Locate the cell with the specified text and output its [x, y] center coordinate. 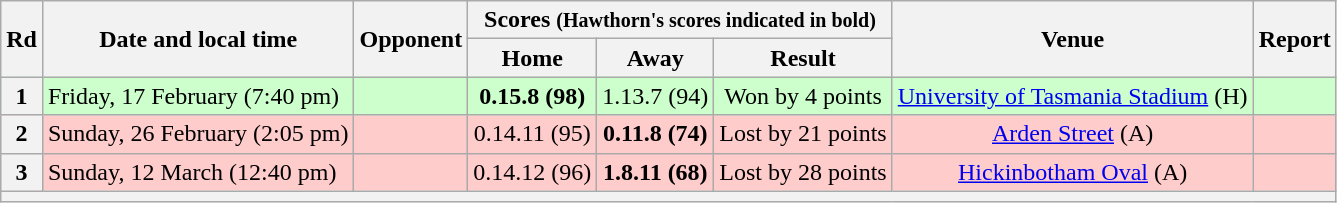
Won by 4 points [803, 96]
Hickinbotham Oval (A) [1072, 172]
1.13.7 (94) [656, 96]
Sunday, 26 February (2:05 pm) [198, 134]
Lost by 21 points [803, 134]
0.14.12 (96) [532, 172]
0.11.8 (74) [656, 134]
Friday, 17 February (7:40 pm) [198, 96]
1 [22, 96]
2 [22, 134]
Away [656, 58]
Report [1294, 39]
Venue [1072, 39]
University of Tasmania Stadium (H) [1072, 96]
Result [803, 58]
1.8.11 (68) [656, 172]
Home [532, 58]
Lost by 28 points [803, 172]
Date and local time [198, 39]
Opponent [411, 39]
Rd [22, 39]
3 [22, 172]
Sunday, 12 March (12:40 pm) [198, 172]
Arden Street (A) [1072, 134]
0.14.11 (95) [532, 134]
0.15.8 (98) [532, 96]
Scores (Hawthorn's scores indicated in bold) [680, 20]
